Find where the given text appears and provide that cell's center as (x, y) coordinate. 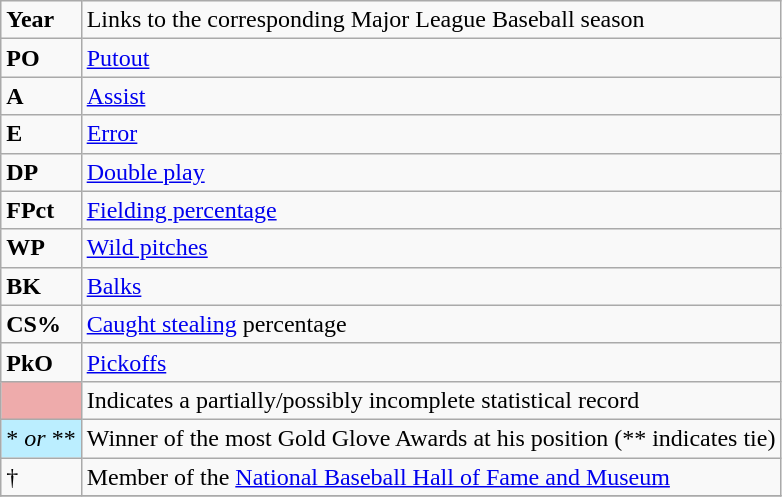
CS% (41, 324)
Indicates a partially/possibly incomplete statistical record (431, 400)
BK (41, 286)
Member of the National Baseball Hall of Fame and Museum (431, 477)
Winner of the most Gold Glove Awards at his position (** indicates tie) (431, 438)
Error (431, 134)
Double play (431, 172)
A (41, 96)
Links to the corresponding Major League Baseball season (431, 20)
DP (41, 172)
Caught stealing percentage (431, 324)
Wild pitches (431, 248)
* or ** (41, 438)
PkO (41, 362)
Fielding percentage (431, 210)
PO (41, 58)
Pickoffs (431, 362)
FPct (41, 210)
Putout (431, 58)
E (41, 134)
Assist (431, 96)
Year (41, 20)
† (41, 477)
Balks (431, 286)
WP (41, 248)
